Detect which cell encompasses the target text, then output its (X, Y) center coordinate. 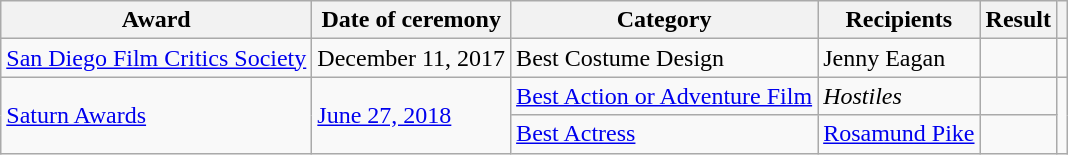
Date of ceremony (412, 20)
Best Action or Adventure Film (664, 96)
Rosamund Pike (899, 134)
December 11, 2017 (412, 58)
Result (1018, 20)
Category (664, 20)
Award (156, 20)
Best Actress (664, 134)
Recipients (899, 20)
Saturn Awards (156, 115)
Hostiles (899, 96)
June 27, 2018 (412, 115)
Jenny Eagan (899, 58)
Best Costume Design (664, 58)
San Diego Film Critics Society (156, 58)
